Find where the given text appears and provide that cell's center as [x, y] coordinate. 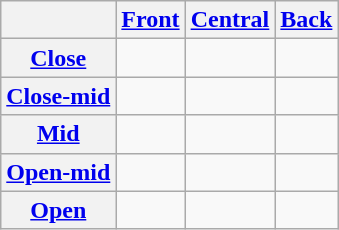
Back [306, 20]
Central [230, 20]
Mid [58, 134]
Open-mid [58, 172]
Close-mid [58, 96]
Front [150, 20]
Close [58, 58]
Open [58, 210]
